Locate the cell with the specified text and output its [x, y] center coordinate. 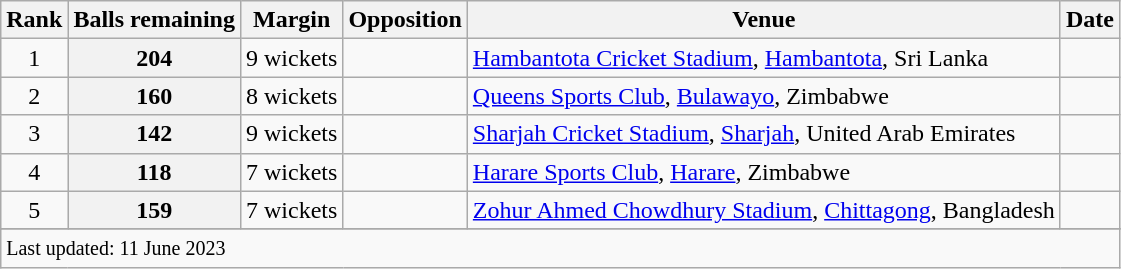
Venue [764, 20]
3 [34, 134]
118 [154, 172]
204 [154, 58]
Margin [291, 20]
Last updated: 11 June 2023 [560, 248]
Queens Sports Club, Bulawayo, Zimbabwe [764, 96]
4 [34, 172]
142 [154, 134]
Hambantota Cricket Stadium, Hambantota, Sri Lanka [764, 58]
8 wickets [291, 96]
Rank [34, 20]
5 [34, 210]
159 [154, 210]
Harare Sports Club, Harare, Zimbabwe [764, 172]
2 [34, 96]
Zohur Ahmed Chowdhury Stadium, Chittagong, Bangladesh [764, 210]
Sharjah Cricket Stadium, Sharjah, United Arab Emirates [764, 134]
Date [1090, 20]
1 [34, 58]
Balls remaining [154, 20]
160 [154, 96]
Opposition [405, 20]
